Return [X, Y] of the center of cell containing provided text 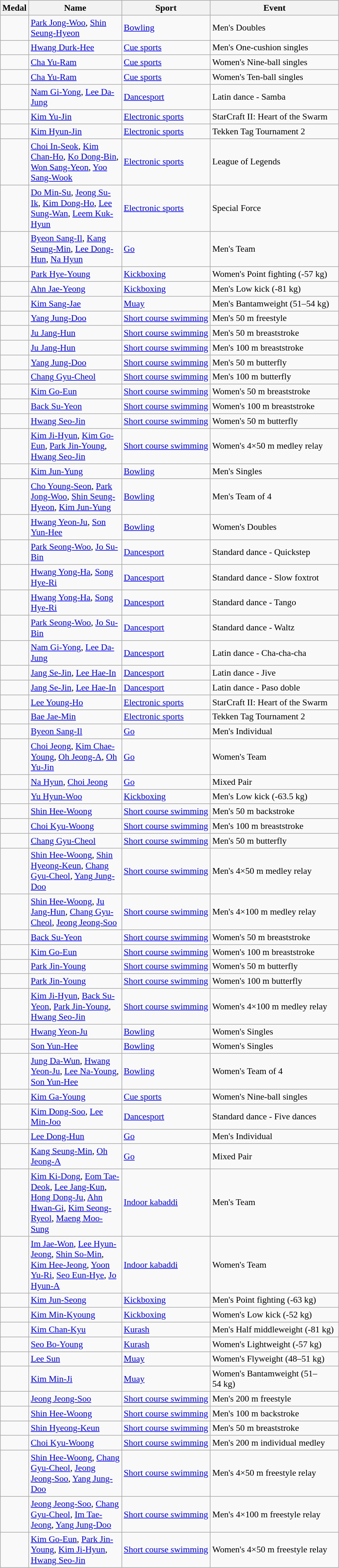
Latin dance - Cha-cha-cha [275, 653]
Special Force [275, 208]
Kim Dong-Soo, Lee Min-Joo [75, 1116]
Women's Doubles [275, 527]
Standard dance - Five dances [275, 1116]
Latin dance - Jive [275, 673]
Sport [166, 8]
Women's Low kick (-52 kg) [275, 1315]
Kim Min-Ji [75, 1379]
Im Jae-Won, Lee Hyun-Jeong, Shin So-Min, Kim Hee-Jeong, Yoon Yu-Ri, Seo Eun-Hye, Jo Hyun-A [75, 1265]
Standard dance - Tango [275, 602]
Men's Bantamweight (51–54 kg) [275, 304]
Seo Bo-Young [75, 1344]
Kim Ji-Hyun, Back Su-Yeon, Park Jin-Young, Hwang Seo-Jin [75, 1007]
Women's 4×50 m medley relay [275, 447]
Men's Singles [275, 472]
Hwang Seo-Jin [75, 421]
Park Hye-Young [75, 274]
Jung Da-Wun, Hwang Yeon-Ju, Lee Na-Young, Son Yun-Hee [75, 1072]
Men's 4×100 m freestyle relay [275, 1514]
Kim Ki-Dong, Eom Tae-Deok, Lee Jang-Kun, Hong Dong-Ju, Ahn Hwan-Gi, Kim Seong-Ryeol, Maeng Moo-Sung [75, 1203]
Women's 4×50 m freestyle relay [275, 1550]
Na Hyun, Choi Jeong [75, 782]
Kim Go-Eun, Park Jin-Young, Kim Ji-Hyun, Hwang Seo-Jin [75, 1550]
Bae Jae-Min [75, 717]
Kim Jun-Seong [75, 1300]
Do Min-Su, Jeong Su-Ik, Kim Dong-Ho, Lee Sung-Wan, Leem Kuk-Hyun [75, 208]
Women's 100 m butterfly [275, 981]
Men's One-cushion singles [275, 48]
Kim Jun-Yung [75, 472]
Byeon Sang-Il, Kang Seung-Min, Lee Dong-Hun, Na Hyun [75, 249]
Park Jong-Woo, Shin Seung-Hyeon [75, 28]
Lee Dong-Hun [75, 1137]
Men's Team of 4 [275, 497]
Kim Chan-Kyu [75, 1330]
Hwang Durk-Hee [75, 48]
Men's 200 m freestyle [275, 1399]
Men's Point fighting (-63 kg) [275, 1300]
Kim Hyun-Jin [75, 132]
Kim Ga-Young [75, 1097]
Women's Bantamweight (51–54 kg) [275, 1379]
Latin dance - Paso doble [275, 688]
Lee Sun [75, 1359]
Choi Jeong, Kim Chae-Young, Oh Jeong-A, Oh Yu-Jin [75, 757]
Men's Half middleweight (-81 kg) [275, 1330]
Men's 100 m butterfly [275, 377]
Jeong Jeong-Soo [75, 1399]
Standard dance - Slow foxtrot [275, 578]
Ahn Jae-Yeong [75, 289]
Kang Seung-Min, Oh Jeong-A [75, 1157]
Byeon Sang-Il [75, 732]
Kim Sang-Jae [75, 304]
Lee Young-Ho [75, 702]
Event [275, 8]
Yu Hyun-Woo [75, 797]
League of Legends [275, 162]
Hwang Yeon-Ju [75, 1032]
Men's Doubles [275, 28]
Kim Ji-Hyun, Kim Go-Eun, Park Jin-Young, Hwang Seo-Jin [75, 447]
Jeong Jeong-Soo, Chang Gyu-Cheol, Im Tae-Jeong, Yang Jung-Doo [75, 1514]
Men's Low kick (-81 kg) [275, 289]
Men's Low kick (-63.5 kg) [275, 797]
Cho Young-Seon, Park Jong-Woo, Shin Seung-Hyeon, Kim Jun-Yung [75, 497]
Men's 4×100 m medley relay [275, 912]
Kim Min-Kyoung [75, 1315]
Men's 4×50 m medley relay [275, 871]
Son Yun-Hee [75, 1046]
Medal [15, 8]
Women's Ten-ball singles [275, 77]
Men's 200 m individual medley [275, 1443]
Women's Flyweight (48–51 kg) [275, 1359]
Latin dance - Samba [275, 97]
Name [75, 8]
Kim Yu-Jin [75, 117]
Shin Hee-Woong, Ju Jang-Hun, Chang Gyu-Cheol, Jeong Jeong-Soo [75, 912]
Men's 100 m backstroke [275, 1414]
Men's 50 m backstroke [275, 812]
Standard dance - Waltz [275, 628]
Standard dance - Quickstep [275, 552]
Women's Point fighting (-57 kg) [275, 274]
Shin Hyeong-Keun [75, 1428]
Men's 4×50 m freestyle relay [275, 1473]
Hwang Yeon-Ju, Son Yun-Hee [75, 527]
Shin Hee-Woong, Shin Hyeong-Keun, Chang Gyu-Cheol, Yang Jung-Doo [75, 871]
Men's 50 m freestyle [275, 318]
Shin Hee-Woong, Chang Gyu-Cheol, Jeong Jeong-Soo, Yang Jung-Doo [75, 1473]
Women's Team of 4 [275, 1072]
Women's 4×100 m medley relay [275, 1007]
Women's Lightweight (-57 kg) [275, 1344]
Choi In-Seok, Kim Chan-Ho, Ko Dong-Bin, Won Sang-Yeon, Yoo Sang-Wook [75, 162]
